Locate the cell with the specified text and output its (X, Y) center coordinate. 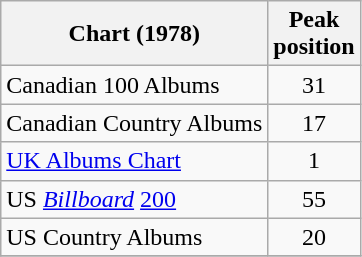
55 (314, 199)
US Billboard 200 (134, 199)
1 (314, 161)
Canadian 100 Albums (134, 85)
Chart (1978) (134, 34)
UK Albums Chart (134, 161)
Peakposition (314, 34)
17 (314, 123)
US Country Albums (134, 237)
31 (314, 85)
Canadian Country Albums (134, 123)
20 (314, 237)
